Locate the cell with the specified text and output its [x, y] center coordinate. 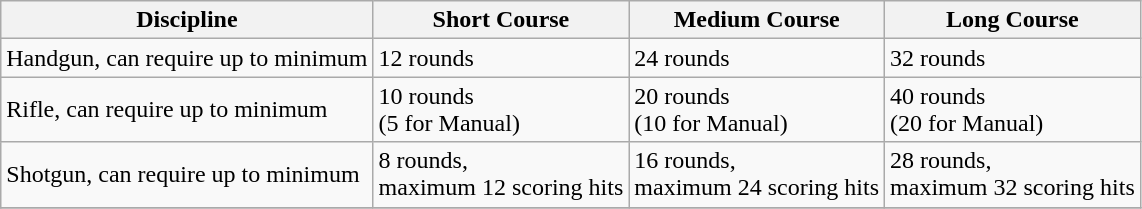
Discipline [187, 20]
Short Course [501, 20]
40 rounds (20 for Manual) [1013, 110]
Handgun, can require up to minimum [187, 58]
24 rounds [757, 58]
Long Course [1013, 20]
20 rounds (10 for Manual) [757, 110]
16 rounds, maximum 24 scoring hits [757, 174]
8 rounds, maximum 12 scoring hits [501, 174]
28 rounds, maximum 32 scoring hits [1013, 174]
Shotgun, can require up to minimum [187, 174]
10 rounds (5 for Manual) [501, 110]
Rifle, can require up to minimum [187, 110]
32 rounds [1013, 58]
12 rounds [501, 58]
Medium Course [757, 20]
